Provide the [X, Y] coordinate of the cell's center where the given text is located.  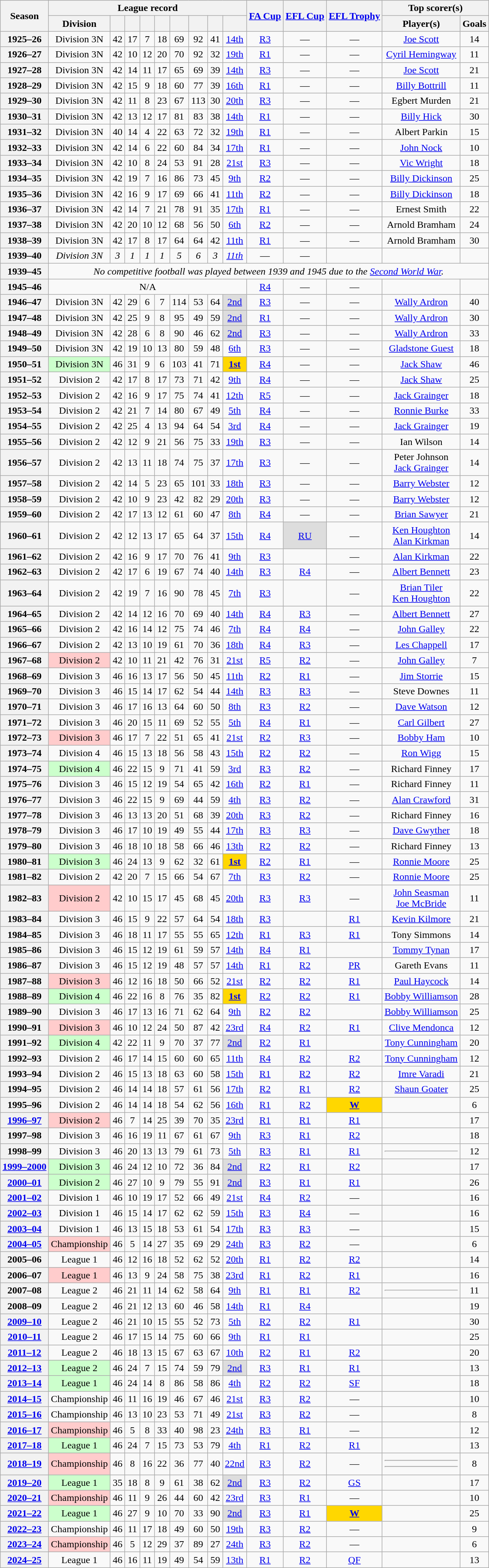
1979–80 [24, 846]
1939–45 [24, 271]
1936–37 [24, 209]
Bobby Ham [421, 738]
2022–23 [24, 1529]
Les Chappell [421, 645]
1946–47 [24, 302]
1947–48 [24, 318]
2014–15 [24, 1399]
1984–85 [24, 934]
1960–61 [24, 535]
2009–10 [24, 1322]
QF [354, 1560]
2013–14 [24, 1383]
81 [179, 116]
101 [198, 484]
GS [354, 1483]
1974–75 [24, 769]
PR [354, 965]
103 [179, 364]
1928–29 [24, 85]
RU [305, 535]
1997–98 [24, 1136]
1956–57 [24, 463]
FA Cup [265, 16]
1983–84 [24, 919]
Egbert Murden [421, 101]
1990–91 [24, 1027]
Gareth Evans [421, 965]
1925–26 [24, 39]
Brian Sawyer [421, 515]
Tommy Tynan [421, 950]
1982–83 [24, 898]
2018–19 [24, 1463]
1987–88 [24, 981]
Ron Wigg [421, 753]
SF [354, 1383]
95 [179, 318]
1933–34 [24, 163]
1939–40 [24, 256]
2002–03 [24, 1213]
1996–97 [24, 1120]
Shaun Goater [421, 1089]
1929–30 [24, 101]
1989–90 [24, 1012]
Tony Simmons [421, 934]
34 [215, 147]
1962–63 [24, 572]
1972–73 [24, 738]
1967–68 [24, 660]
1926–27 [24, 55]
Brian TilerKen Houghton [421, 593]
2008–09 [24, 1306]
2020–21 [24, 1498]
1934–35 [24, 178]
2006–07 [24, 1275]
1975–76 [24, 784]
1961–62 [24, 556]
89 [198, 1544]
1948–49 [24, 333]
2011–12 [24, 1352]
Ian Wilson [421, 441]
1999–2000 [24, 1167]
47 [215, 515]
Division [80, 24]
1964–65 [24, 614]
1953–54 [24, 410]
1945–46 [24, 287]
2005–06 [24, 1260]
John SeasmanJoe McBride [421, 898]
1951–52 [24, 379]
1998–99 [24, 1151]
1993–94 [24, 1074]
1968–69 [24, 676]
1927–28 [24, 70]
Kevin Kilmore [421, 919]
Vic Wright [421, 163]
43 [215, 753]
1992–93 [24, 1058]
John Nock [421, 147]
2012–13 [24, 1368]
10th [235, 1352]
2004–05 [24, 1244]
N/A [148, 287]
League record [148, 8]
Dave Gwyther [421, 831]
1976–77 [24, 800]
Paul Haycock [421, 981]
Alan Kirkman [421, 556]
Goals [474, 24]
1957–58 [24, 484]
2016–17 [24, 1430]
2007–08 [24, 1291]
1959–60 [24, 515]
1980–81 [24, 861]
1950–51 [24, 364]
Season [24, 16]
2000–01 [24, 1182]
EFL Trophy [354, 16]
1969–70 [24, 691]
Imre Varadi [421, 1074]
Billy Bottrill [421, 85]
Player(s) [421, 24]
1932–33 [24, 147]
1937–38 [24, 225]
Steve Downes [421, 691]
1988–89 [24, 997]
1970–71 [24, 707]
Albert Parkin [421, 132]
2021–22 [24, 1513]
1958–59 [24, 499]
Clive Mendonca [421, 1027]
1965–66 [24, 629]
1935–36 [24, 194]
1995–96 [24, 1105]
1931–32 [24, 132]
87 [198, 1027]
1966–67 [24, 645]
Dave Watson [421, 707]
2023–24 [24, 1544]
1991–92 [24, 1043]
No competitive football was played between 1939 and 1945 due to the Second World War. [269, 271]
Ernest Smith [421, 209]
Ronnie Burke [421, 410]
Billy Hick [421, 116]
Carl Gilbert [421, 722]
1930–31 [24, 116]
1938–39 [24, 240]
83 [198, 116]
22nd [235, 1463]
Ken HoughtonAlan Kirkman [421, 535]
Gladstone Guest [421, 349]
1986–87 [24, 965]
2024–25 [24, 1560]
Peter JohnsonJack Grainger [421, 463]
1977–78 [24, 815]
EFL Cup [305, 16]
2010–11 [24, 1337]
Cyril Hemingway [421, 55]
98 [198, 1430]
1973–74 [24, 753]
1952–53 [24, 395]
2015–16 [24, 1414]
94 [179, 426]
1949–50 [24, 349]
1994–95 [24, 1089]
2019–20 [24, 1483]
114 [179, 302]
1985–86 [24, 950]
1954–55 [24, 426]
2003–04 [24, 1229]
1971–72 [24, 722]
113 [198, 101]
1981–82 [24, 877]
1978–79 [24, 831]
Alan Crawford [421, 800]
Top scorer(s) [435, 8]
1955–56 [24, 441]
2001–02 [24, 1197]
2017–18 [24, 1445]
1963–64 [24, 593]
Jim Storrie [421, 676]
